Provide the (x, y) coordinate of the cell's center where the given text is located.  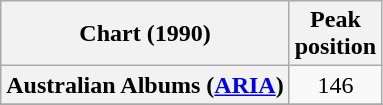
Australian Albums (ARIA) (145, 85)
Chart (1990) (145, 34)
Peakposition (335, 34)
146 (335, 85)
